Pinpoint the cell where the given text exists, returning its (x, y) midpoint coordinate. 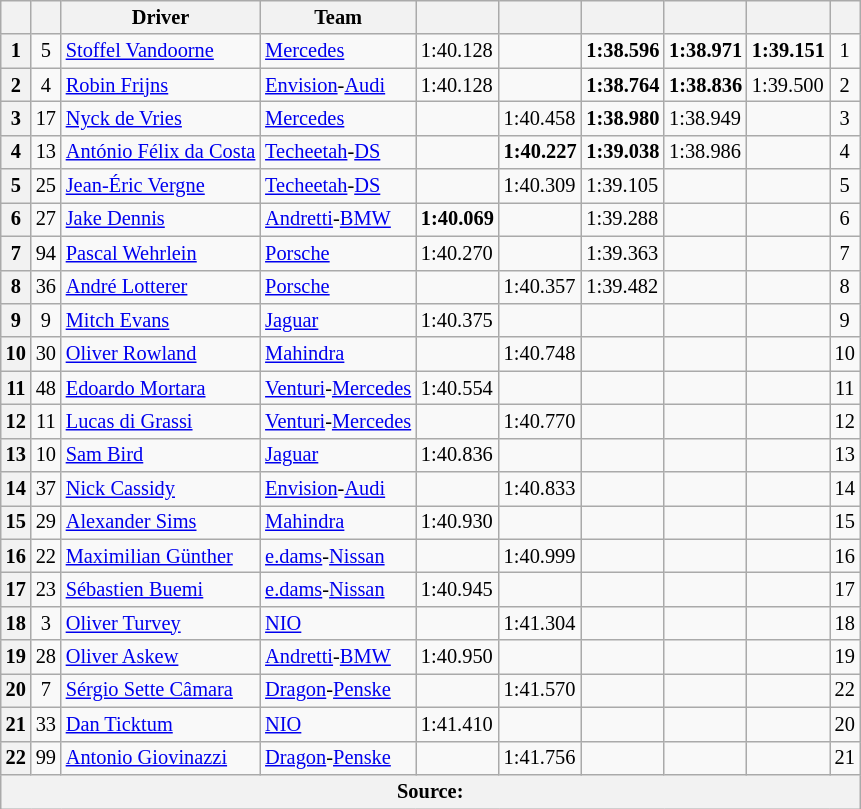
António Félix da Costa (160, 152)
Nyck de Vries (160, 118)
94 (46, 253)
1:41.756 (540, 758)
André Lotterer (160, 287)
23 (46, 589)
1:38.836 (706, 85)
Team (338, 17)
1:38.986 (706, 152)
1:41.570 (540, 690)
1:40.458 (540, 118)
Driver (160, 17)
1:40.999 (540, 556)
1:39.482 (622, 287)
Lucas di Grassi (160, 421)
Pascal Wehrlein (160, 253)
1:41.410 (458, 724)
1:40.950 (458, 657)
1:40.836 (458, 455)
Jean-Éric Vergne (160, 186)
Dan Ticktum (160, 724)
1:38.949 (706, 118)
1:38.980 (622, 118)
Oliver Rowland (160, 354)
36 (46, 287)
1:40.309 (540, 186)
Sam Bird (160, 455)
1:40.554 (458, 388)
25 (46, 186)
48 (46, 388)
Sébastien Buemi (160, 589)
Oliver Askew (160, 657)
Oliver Turvey (160, 623)
1:40.375 (458, 320)
1:40.069 (458, 219)
1:38.764 (622, 85)
Sérgio Sette Câmara (160, 690)
1:41.304 (540, 623)
1:40.357 (540, 287)
28 (46, 657)
29 (46, 522)
Nick Cassidy (160, 489)
1:40.930 (458, 522)
Antonio Giovinazzi (160, 758)
1:40.945 (458, 589)
Mitch Evans (160, 320)
37 (46, 489)
1:39.500 (788, 85)
27 (46, 219)
Robin Frijns (160, 85)
1:40.227 (540, 152)
Edoardo Mortara (160, 388)
1:40.770 (540, 421)
1:39.363 (622, 253)
Maximilian Günther (160, 556)
Jake Dennis (160, 219)
1:39.038 (622, 152)
99 (46, 758)
1:39.105 (622, 186)
1:40.748 (540, 354)
1:38.596 (622, 51)
1:38.971 (706, 51)
1:39.151 (788, 51)
Alexander Sims (160, 522)
Stoffel Vandoorne (160, 51)
1:39.288 (622, 219)
1:40.833 (540, 489)
33 (46, 724)
Source: (430, 791)
1:40.270 (458, 253)
30 (46, 354)
